Extract the (X, Y) coordinate from the center of the cell holding the provided text.  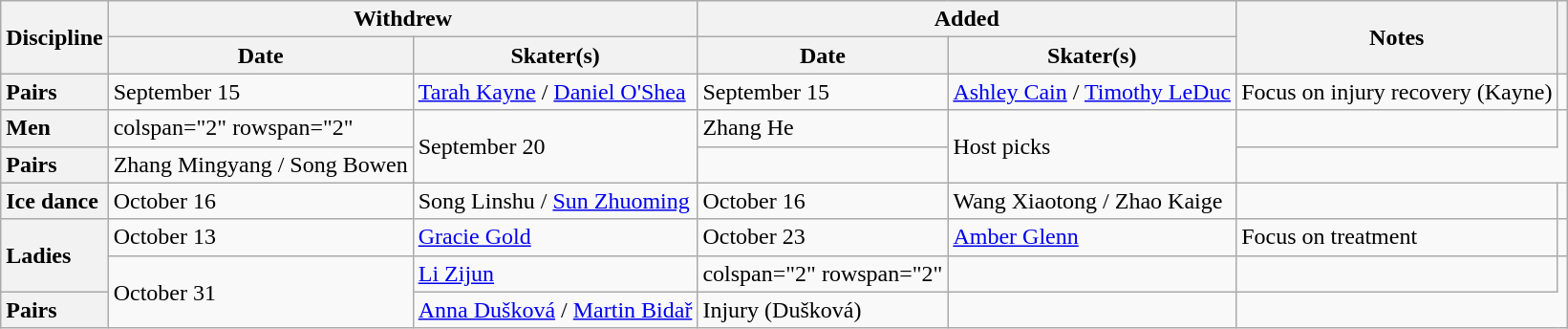
Gracie Gold (555, 237)
Li Zijun (555, 274)
Focus on treatment (1397, 237)
Wang Xiaotong / Zhao Kaige (1092, 201)
Ashley Cain / Timothy LeDuc (1092, 92)
Song Linshu / Sun Zhuoming (555, 201)
September 20 (555, 146)
Host picks (1092, 146)
Men (54, 128)
Withdrew (403, 19)
Ice dance (54, 201)
Injury (Dušková) (823, 310)
Anna Dušková / Martin Bidař (555, 310)
Tarah Kayne / Daniel O'Shea (555, 92)
Focus on injury recovery (Kayne) (1397, 92)
October 31 (260, 292)
Added (967, 19)
Discipline (54, 37)
Zhang Mingyang / Song Bowen (260, 164)
October 13 (260, 237)
October 23 (823, 237)
Ladies (54, 255)
Zhang He (823, 128)
Notes (1397, 37)
Amber Glenn (1092, 237)
